Scan for the cell matching the given text and deliver its (x, y) coordinate at center. 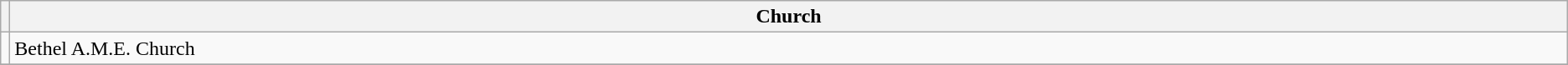
Bethel A.M.E. Church (789, 48)
Church (789, 17)
